From the cell containing the given text, extract its center point as [x, y] coordinate. 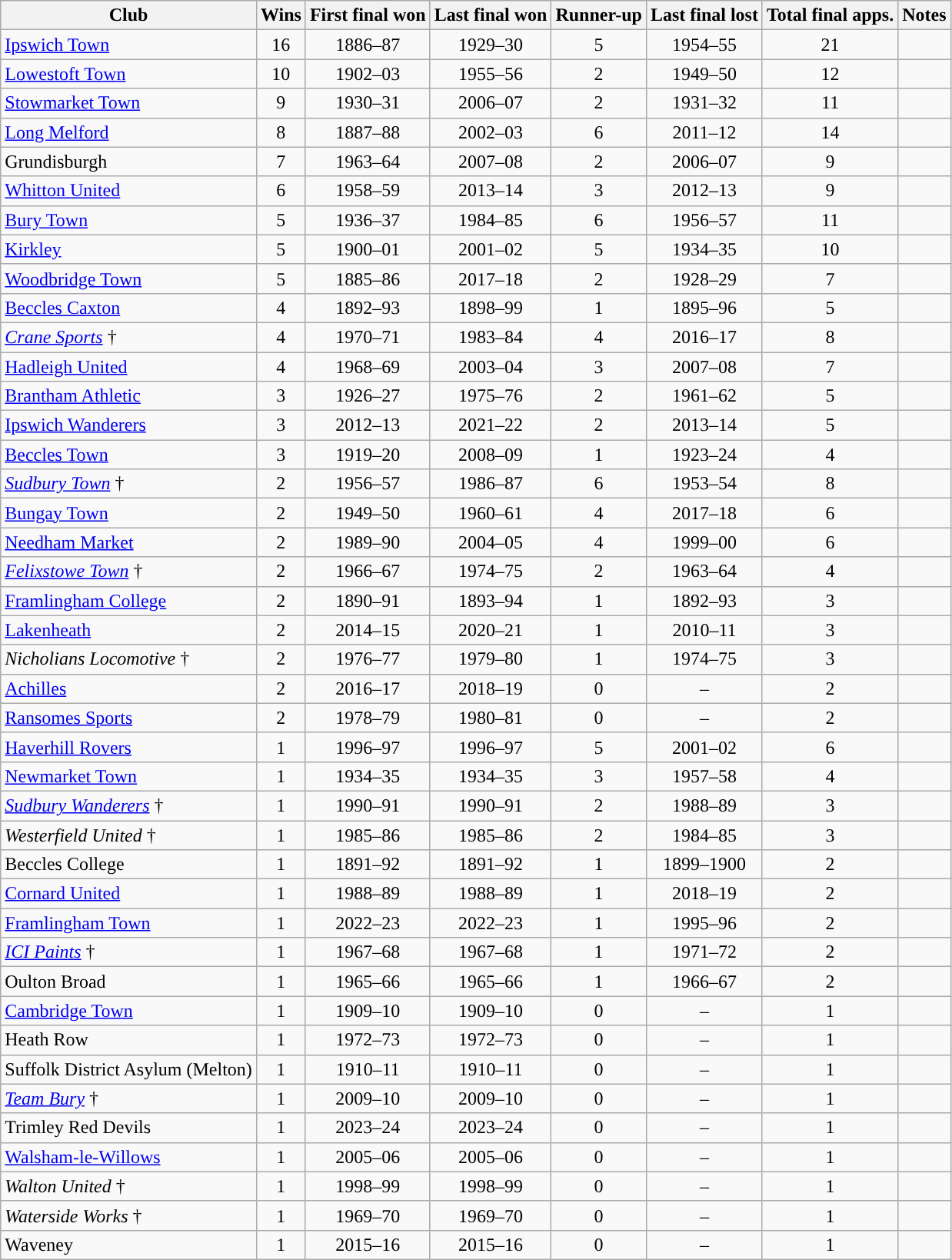
1960–61 [491, 513]
12 [830, 74]
Beccles Town [129, 455]
1931–32 [704, 103]
Lakenheath [129, 630]
Whitton United [129, 191]
Ipswich Town [129, 45]
14 [830, 132]
1995–96 [704, 923]
Stowmarket Town [129, 103]
2010–11 [704, 630]
Notes [924, 15]
1928–29 [704, 278]
Nicholians Locomotive † [129, 659]
1886–87 [368, 45]
2003–04 [491, 367]
1986–87 [491, 484]
1975–76 [491, 396]
1885–86 [368, 278]
Cambridge Town [129, 1011]
1989–90 [368, 542]
1955–56 [491, 74]
Last final won [491, 15]
21 [830, 45]
Walsham-le-Willows [129, 1157]
1902–03 [368, 74]
1895–96 [704, 308]
Trimley Red Devils [129, 1128]
1957–58 [704, 776]
1919–20 [368, 455]
1970–71 [368, 337]
1890–91 [368, 601]
Westerfield United † [129, 835]
Woodbridge Town [129, 278]
1954–55 [704, 45]
Total final apps. [830, 15]
Kirkley [129, 249]
ICI Paints † [129, 952]
Haverhill Rovers [129, 747]
Last final lost [704, 15]
Newmarket Town [129, 776]
Brantham Athletic [129, 396]
1923–24 [704, 455]
2021–22 [491, 425]
1898–99 [491, 308]
Hadleigh United [129, 367]
Walton United † [129, 1186]
Wins [281, 15]
1958–59 [368, 191]
Crane Sports † [129, 337]
Bungay Town [129, 513]
2014–15 [368, 630]
1976–77 [368, 659]
Needham Market [129, 542]
Beccles Caxton [129, 308]
1979–80 [491, 659]
Achilles [129, 688]
Felixstowe Town † [129, 572]
2004–05 [491, 542]
1968–69 [368, 367]
1999–00 [704, 542]
Framlingham Town [129, 923]
2011–12 [704, 132]
Heath Row [129, 1040]
Waveney [129, 1245]
Framlingham College [129, 601]
2008–09 [491, 455]
Runner-up [599, 15]
First final won [368, 15]
Ipswich Wanderers [129, 425]
Ransomes Sports [129, 718]
1900–01 [368, 249]
Grundisburgh [129, 162]
1899–1900 [704, 865]
1971–72 [704, 952]
Beccles College [129, 865]
1978–79 [368, 718]
Cornard United [129, 894]
16 [281, 45]
Oulton Broad [129, 982]
1980–81 [491, 718]
1983–84 [491, 337]
1893–94 [491, 601]
1929–30 [491, 45]
Sudbury Town † [129, 484]
1953–54 [704, 484]
Club [129, 15]
Lowestoft Town [129, 74]
1961–62 [704, 396]
Suffolk District Asylum (Melton) [129, 1069]
Long Melford [129, 132]
1936–37 [368, 220]
Waterside Works † [129, 1215]
2020–21 [491, 630]
Team Bury † [129, 1098]
2002–03 [491, 132]
1930–31 [368, 103]
1887–88 [368, 132]
1926–27 [368, 396]
Bury Town [129, 220]
Sudbury Wanderers † [129, 805]
